Return (x, y) of the center of cell containing provided text 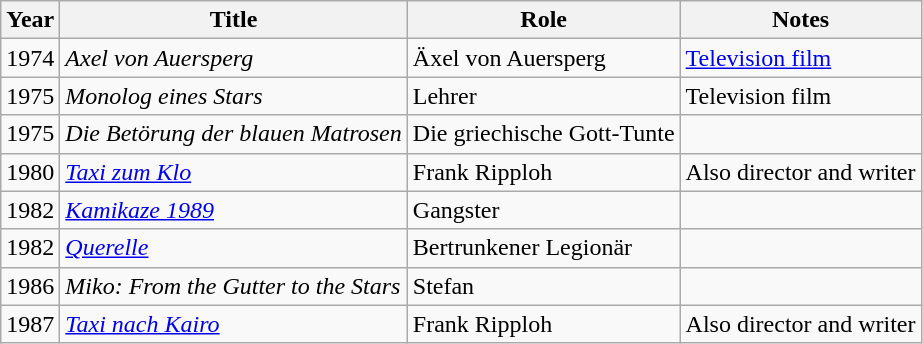
Kamikaze 1989 (234, 210)
Taxi zum Klo (234, 172)
1974 (30, 58)
Äxel von Auersperg (544, 58)
Notes (800, 20)
Bertrunkener Legionär (544, 248)
Title (234, 20)
1987 (30, 324)
Axel von Auersperg (234, 58)
Role (544, 20)
1986 (30, 286)
Die griechische Gott-Tunte (544, 134)
Lehrer (544, 96)
Year (30, 20)
Monolog eines Stars (234, 96)
Gangster (544, 210)
Stefan (544, 286)
Taxi nach Kairo (234, 324)
Miko: From the Gutter to the Stars (234, 286)
Die Betörung der blauen Matrosen (234, 134)
1980 (30, 172)
Querelle (234, 248)
